Return [X, Y] of the center of cell containing provided text 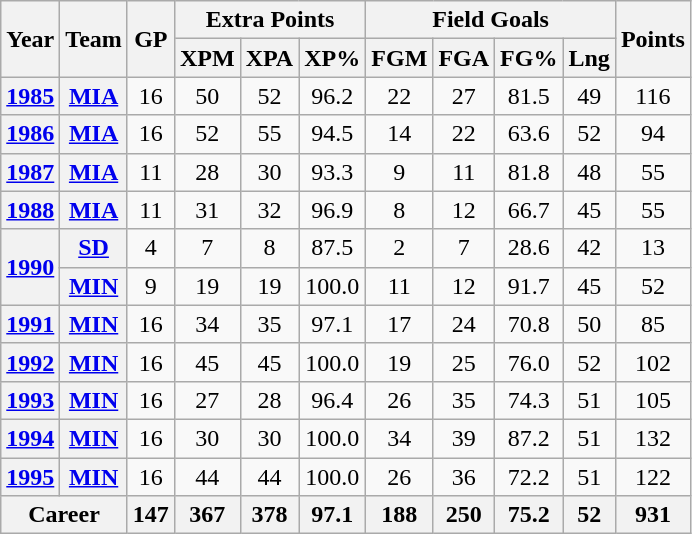
96.9 [332, 210]
Field Goals [491, 20]
GP [150, 39]
66.7 [529, 210]
Points [652, 39]
Team [94, 39]
42 [589, 248]
1990 [30, 267]
XPM [207, 58]
17 [400, 324]
32 [270, 210]
1995 [30, 477]
81.5 [529, 96]
1986 [30, 134]
91.7 [529, 286]
1991 [30, 324]
87.2 [529, 438]
Career [64, 515]
24 [464, 324]
116 [652, 96]
1993 [30, 400]
94 [652, 134]
96.2 [332, 96]
1987 [30, 172]
1994 [30, 438]
250 [464, 515]
2 [400, 248]
75.2 [529, 515]
63.6 [529, 134]
70.8 [529, 324]
Lng [589, 58]
XP% [332, 58]
367 [207, 515]
FGM [400, 58]
49 [589, 96]
36 [464, 477]
SD [94, 248]
31 [207, 210]
132 [652, 438]
14 [400, 134]
XPA [270, 58]
72.2 [529, 477]
76.0 [529, 362]
Year [30, 39]
Extra Points [270, 20]
48 [589, 172]
93.3 [332, 172]
105 [652, 400]
28.6 [529, 248]
13 [652, 248]
378 [270, 515]
87.5 [332, 248]
147 [150, 515]
81.8 [529, 172]
94.5 [332, 134]
85 [652, 324]
931 [652, 515]
1985 [30, 96]
FG% [529, 58]
74.3 [529, 400]
FGA [464, 58]
1992 [30, 362]
25 [464, 362]
188 [400, 515]
122 [652, 477]
1988 [30, 210]
39 [464, 438]
96.4 [332, 400]
102 [652, 362]
4 [150, 248]
